Extract the [x, y] coordinate from the center of the cell holding the provided text.  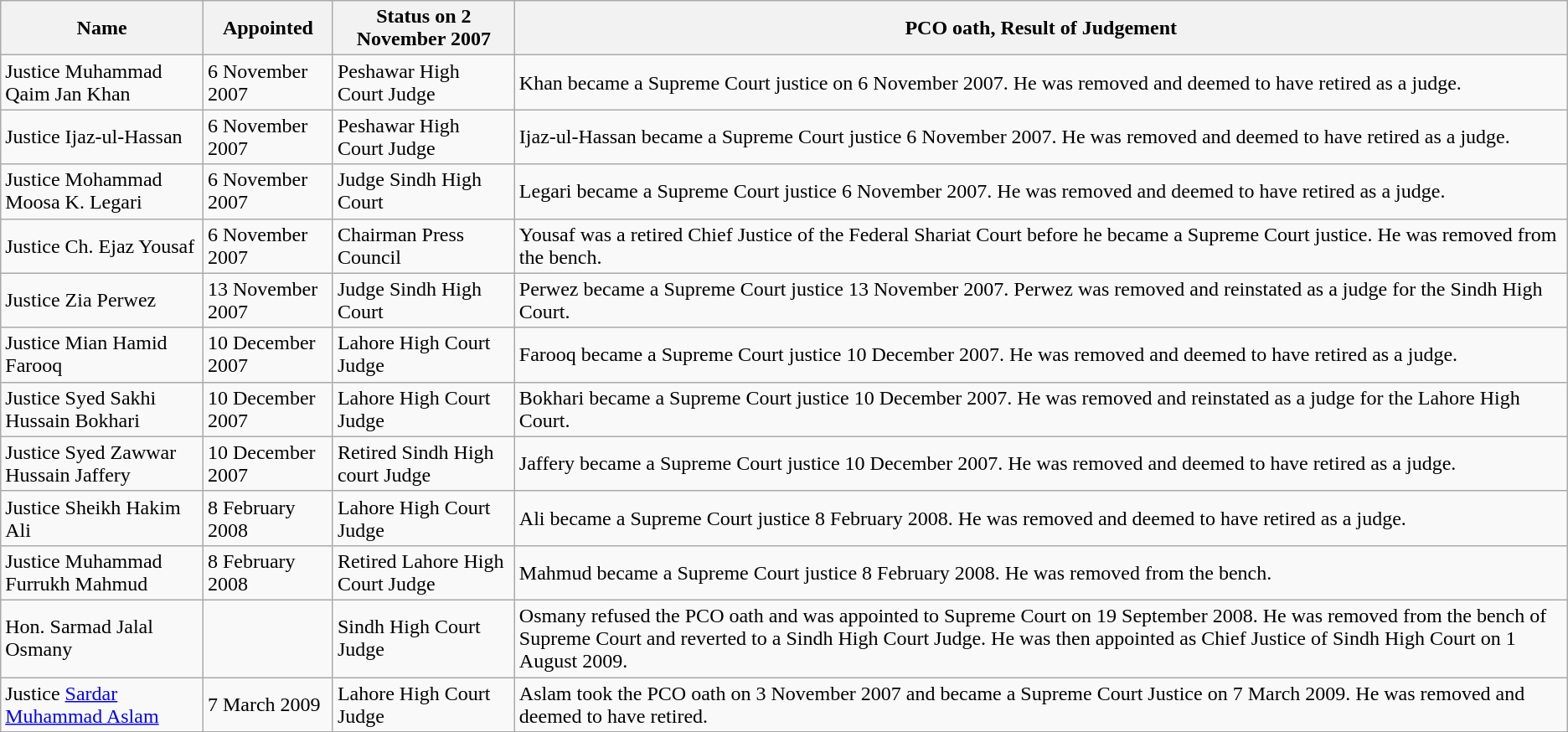
Aslam took the PCO oath on 3 November 2007 and became a Supreme Court Justice on 7 March 2009. He was removed and deemed to have retired. [1040, 704]
Justice Sheikh Hakim Ali [102, 518]
Perwez became a Supreme Court justice 13 November 2007. Perwez was removed and reinstated as a judge for the Sindh High Court. [1040, 300]
Justice Mohammad Moosa K. Legari [102, 191]
Retired Sindh High court Judge [424, 464]
Justice Ijaz-ul-Hassan [102, 137]
Jaffery became a Supreme Court justice 10 December 2007. He was removed and deemed to have retired as a judge. [1040, 464]
PCO oath, Result of Judgement [1040, 28]
Justice Syed Zawwar Hussain Jaffery [102, 464]
Yousaf was a retired Chief Justice of the Federal Shariat Court before he became a Supreme Court justice. He was removed from the bench. [1040, 246]
Name [102, 28]
Justice Syed Sakhi Hussain Bokhari [102, 409]
Ijaz-ul-Hassan became a Supreme Court justice 6 November 2007. He was removed and deemed to have retired as a judge. [1040, 137]
Mahmud became a Supreme Court justice 8 February 2008. He was removed from the bench. [1040, 573]
Justice Sardar Muhammad Aslam [102, 704]
Chairman Press Council [424, 246]
Justice Zia Perwez [102, 300]
Hon. Sarmad Jalal Osmany [102, 638]
Bokhari became a Supreme Court justice 10 December 2007. He was removed and reinstated as a judge for the Lahore High Court. [1040, 409]
Justice Muhammad Furrukh Mahmud [102, 573]
13 November 2007 [268, 300]
Khan became a Supreme Court justice on 6 November 2007. He was removed and deemed to have retired as a judge. [1040, 82]
Status on 2 November 2007 [424, 28]
Justice Mian Hamid Farooq [102, 355]
Farooq became a Supreme Court justice 10 December 2007. He was removed and deemed to have retired as a judge. [1040, 355]
7 March 2009 [268, 704]
Legari became a Supreme Court justice 6 November 2007. He was removed and deemed to have retired as a judge. [1040, 191]
Justice Ch. Ejaz Yousaf [102, 246]
Sindh High Court Judge [424, 638]
Retired Lahore High Court Judge [424, 573]
Justice Muhammad Qaim Jan Khan [102, 82]
Ali became a Supreme Court justice 8 February 2008. He was removed and deemed to have retired as a judge. [1040, 518]
Appointed [268, 28]
